Identify which cell holds the provided text, then report its [X, Y] central coordinate. 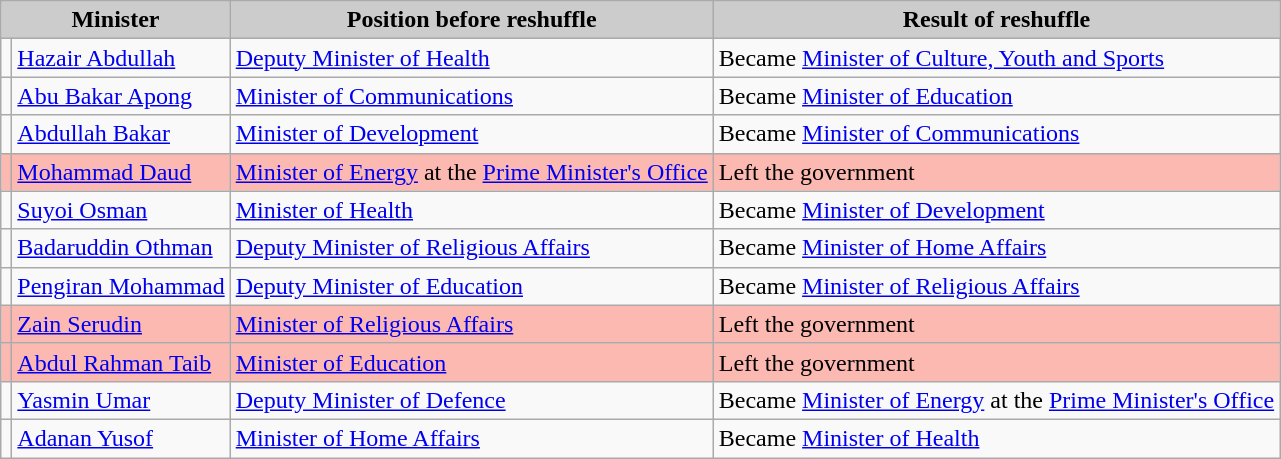
Hazair Abdullah [121, 58]
Became Minister of Development [996, 210]
Abdul Rahman Taib [121, 362]
Pengiran Mohammad [121, 286]
Became Minister of Communications [996, 134]
Result of reshuffle [996, 20]
Became Minister of Energy at the Prime Minister's Office [996, 400]
Deputy Minister of Health [472, 58]
Became Minister of Education [996, 96]
Minister of Energy at the Prime Minister's Office [472, 172]
Became Minister of Home Affairs [996, 248]
Minister of Home Affairs [472, 438]
Minister of Development [472, 134]
Adanan Yusof [121, 438]
Zain Serudin [121, 324]
Became Minister of Culture, Youth and Sports [996, 58]
Minister of Religious Affairs [472, 324]
Minister of Health [472, 210]
Deputy Minister of Defence [472, 400]
Badaruddin Othman [121, 248]
Yasmin Umar [121, 400]
Minister [116, 20]
Suyoi Osman [121, 210]
Abu Bakar Apong [121, 96]
Mohammad Daud [121, 172]
Became Minister of Religious Affairs [996, 286]
Deputy Minister of Religious Affairs [472, 248]
Abdullah Bakar [121, 134]
Minister of Education [472, 362]
Position before reshuffle [472, 20]
Became Minister of Health [996, 438]
Deputy Minister of Education [472, 286]
Minister of Communications [472, 96]
